Output the [X, Y] coordinate of the center of the cell containing the given text.  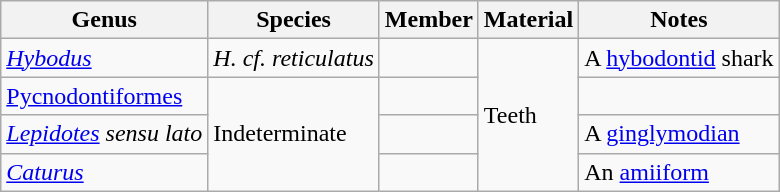
Species [294, 20]
Notes [679, 20]
A hybodontid shark [679, 58]
Teeth [528, 115]
An amiiform [679, 172]
Caturus [104, 172]
Lepidotes sensu lato [104, 134]
Genus [104, 20]
H. cf. reticulatus [294, 58]
Member [428, 20]
Pycnodontiformes [104, 96]
Indeterminate [294, 134]
A ginglymodian [679, 134]
Hybodus [104, 58]
Material [528, 20]
